Capture the cell that displays the provided text and extract its [x, y] central coordinate. 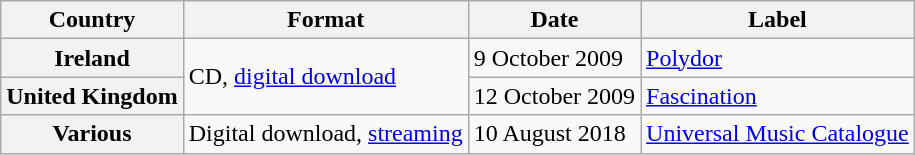
CD, digital download [326, 77]
United Kingdom [92, 96]
Country [92, 20]
Date [554, 20]
Universal Music Catalogue [778, 134]
Ireland [92, 58]
Fascination [778, 96]
10 August 2018 [554, 134]
Polydor [778, 58]
Label [778, 20]
Digital download, streaming [326, 134]
9 October 2009 [554, 58]
Various [92, 134]
12 October 2009 [554, 96]
Format [326, 20]
